Search for the cell housing the specified text and yield its (x, y) center coordinate. 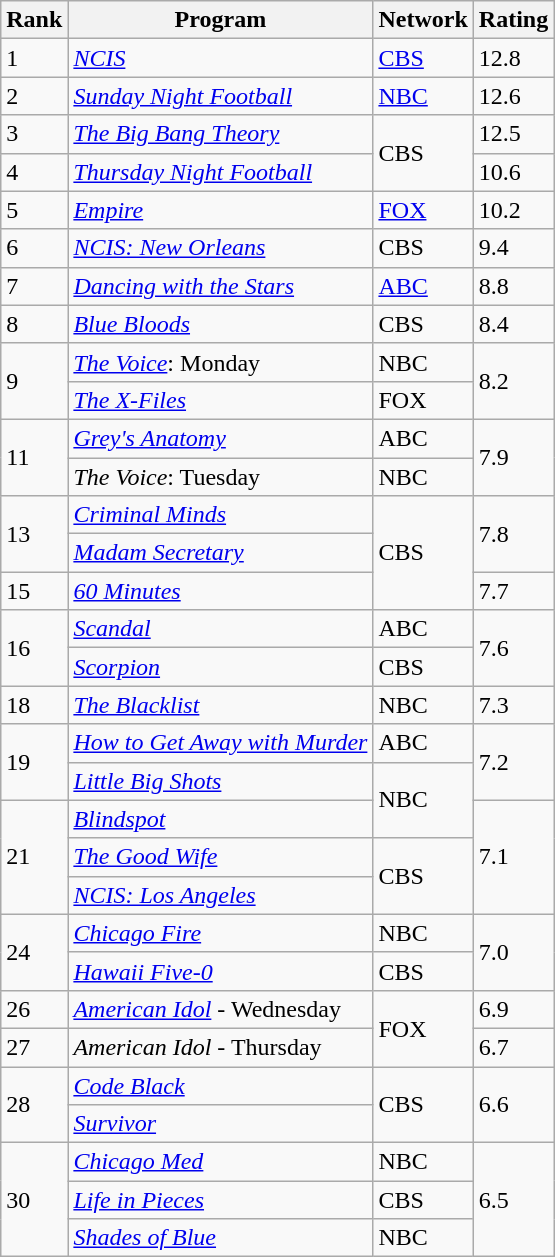
6.6 (513, 1104)
7.9 (513, 457)
30 (34, 1200)
Little Big Shots (220, 781)
9.4 (513, 248)
The Good Wife (220, 857)
7.1 (513, 857)
Scorpion (220, 667)
6.7 (513, 1047)
7 (34, 286)
Rating (513, 20)
26 (34, 1009)
7.6 (513, 648)
NCIS (220, 58)
Sunday Night Football (220, 96)
12.6 (513, 96)
6.5 (513, 1200)
Survivor (220, 1124)
12.5 (513, 134)
NCIS: Los Angeles (220, 895)
Madam Secretary (220, 553)
7.8 (513, 534)
The Big Bang Theory (220, 134)
Shades of Blue (220, 1238)
7.7 (513, 591)
How to Get Away with Murder (220, 743)
Empire (220, 210)
Blue Bloods (220, 324)
7.3 (513, 705)
16 (34, 648)
Life in Pieces (220, 1200)
9 (34, 381)
4 (34, 172)
7.0 (513, 952)
The Voice: Tuesday (220, 477)
12.8 (513, 58)
6.9 (513, 1009)
Blindspot (220, 819)
2 (34, 96)
NCIS: New Orleans (220, 248)
1 (34, 58)
18 (34, 705)
8 (34, 324)
Grey's Anatomy (220, 438)
Thursday Night Football (220, 172)
American Idol - Wednesday (220, 1009)
10.2 (513, 210)
27 (34, 1047)
Criminal Minds (220, 515)
Code Black (220, 1085)
19 (34, 762)
10.6 (513, 172)
28 (34, 1104)
6 (34, 248)
Network (423, 20)
Chicago Med (220, 1162)
Dancing with the Stars (220, 286)
8.8 (513, 286)
The Blacklist (220, 705)
Chicago Fire (220, 933)
11 (34, 457)
Hawaii Five-0 (220, 971)
Program (220, 20)
13 (34, 534)
21 (34, 857)
24 (34, 952)
The Voice: Monday (220, 362)
8.2 (513, 381)
The X-Files (220, 400)
7.2 (513, 762)
Rank (34, 20)
8.4 (513, 324)
5 (34, 210)
60 Minutes (220, 591)
3 (34, 134)
Scandal (220, 629)
American Idol - Thursday (220, 1047)
15 (34, 591)
